Search for the cell housing the specified text and yield its [x, y] center coordinate. 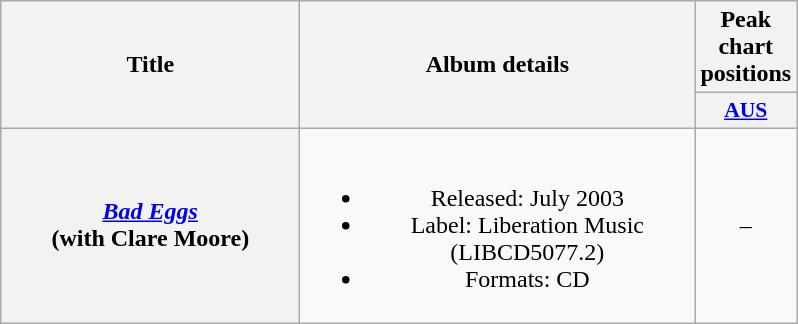
– [746, 225]
Peak chart positions [746, 47]
Album details [498, 65]
Title [150, 65]
Released: July 2003Label: Liberation Music (LIBCD5077.2)Formats: CD [498, 225]
Bad Eggs (with Clare Moore) [150, 225]
AUS [746, 111]
